Extract the (X, Y) coordinate from the center of the cell holding the provided text.  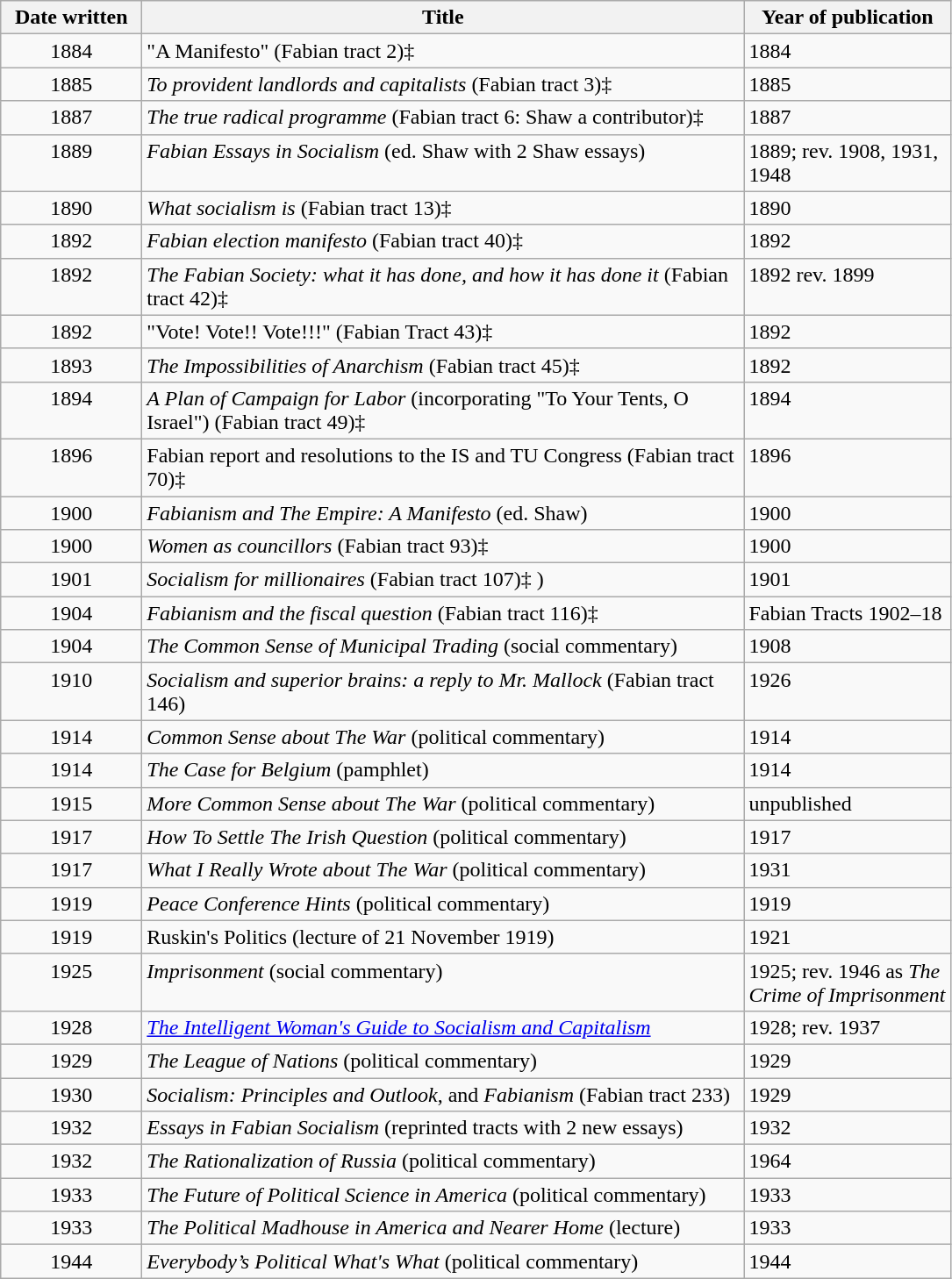
Socialism: Principles and Outlook, and Fabianism (Fabian tract 233) (443, 1094)
The Fabian Society: what it has done, and how it has done it (Fabian tract 42)‡ (443, 286)
The Impossibilities of Anarchism (Fabian tract 45)‡ (443, 365)
Common Sense about The War (political commentary) (443, 737)
1931 (848, 870)
Fabian Essays in Socialism (ed. Shaw with 2 Shaw essays) (443, 163)
Year of publication (848, 18)
To provident landlords and capitalists (Fabian tract 3)‡ (443, 84)
1893 (72, 365)
Socialism for millionaires (Fabian tract 107)‡ ) (443, 580)
1915 (72, 804)
1928 (72, 1027)
What socialism is (Fabian tract 13)‡ (443, 208)
How To Settle The Irish Question (political commentary) (443, 837)
Date written (72, 18)
1925 (72, 982)
"Vote! Vote!! Vote!!!" (Fabian Tract 43)‡ (443, 332)
1892 rev. 1899 (848, 286)
Fabian election manifesto (Fabian tract 40)‡ (443, 241)
"A Manifesto" (Fabian tract 2)‡ (443, 51)
Fabian Tracts 1902–18 (848, 613)
1926 (848, 691)
A Plan of Campaign for Labor (incorporating "To Your Tents, O Israel") (Fabian tract 49)‡ (443, 411)
Peace Conference Hints (political commentary) (443, 904)
1928; rev. 1937 (848, 1027)
Ruskin's Politics (lecture of 21 November 1919) (443, 937)
The Political Madhouse in America and Nearer Home (lecture) (443, 1228)
The Case for Belgium (pamphlet) (443, 770)
More Common Sense about The War (political commentary) (443, 804)
1889 (72, 163)
1921 (848, 937)
Title (443, 18)
1910 (72, 691)
1908 (848, 647)
Women as councillors (Fabian tract 93)‡ (443, 547)
What I Really Wrote about The War (political commentary) (443, 870)
The League of Nations (political commentary) (443, 1061)
Imprisonment (social commentary) (443, 982)
Fabianism and the fiscal question (Fabian tract 116)‡ (443, 613)
Everybody’s Political What's What (political commentary) (443, 1261)
The Common Sense of Municipal Trading (social commentary) (443, 647)
Fabian report and resolutions to the IS and TU Congress (Fabian tract 70)‡ (443, 467)
1930 (72, 1094)
The Future of Political Science in America (political commentary) (443, 1195)
1964 (848, 1161)
The true radical programme (Fabian tract 6: Shaw a contributor)‡ (443, 118)
1889; rev. 1908, 1931, 1948 (848, 163)
The Rationalization of Russia (political commentary) (443, 1161)
Essays in Fabian Socialism (reprinted tracts with 2 new essays) (443, 1128)
unpublished (848, 804)
Fabianism and The Empire: A Manifesto (ed. Shaw) (443, 513)
Socialism and superior brains: a reply to Mr. Mallock (Fabian tract 146) (443, 691)
The Intelligent Woman's Guide to Socialism and Capitalism (443, 1027)
1925; rev. 1946 as The Crime of Imprisonment (848, 982)
